Search for the cell housing the specified text and yield its (X, Y) center coordinate. 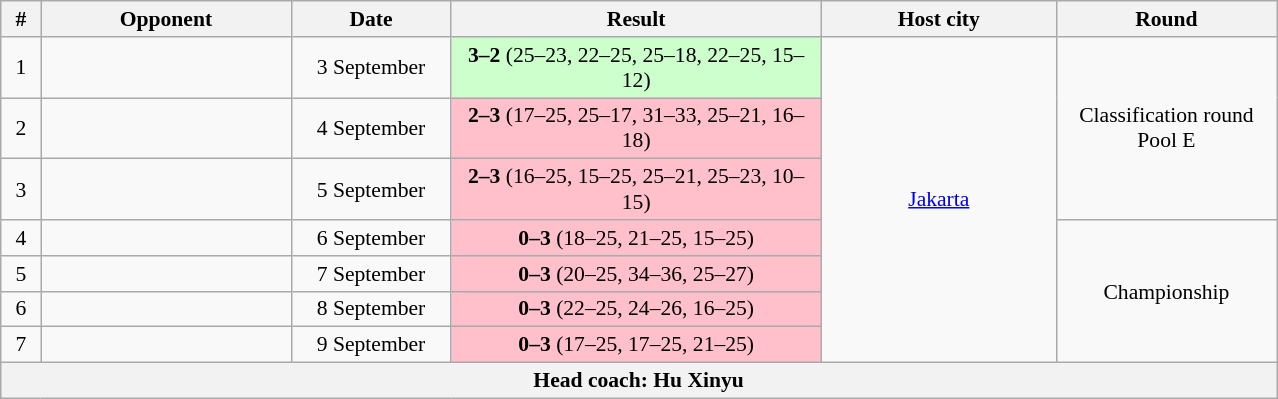
Result (636, 19)
Classification round Pool E (1166, 128)
3 (21, 190)
2 (21, 128)
Round (1166, 19)
3 September (371, 68)
Championship (1166, 291)
Date (371, 19)
5 September (371, 190)
0–3 (20–25, 34–36, 25–27) (636, 274)
2–3 (17–25, 25–17, 31–33, 25–21, 16–18) (636, 128)
6 September (371, 238)
4 (21, 238)
5 (21, 274)
0–3 (17–25, 17–25, 21–25) (636, 345)
2–3 (16–25, 15–25, 25–21, 25–23, 10–15) (636, 190)
Jakarta (938, 200)
6 (21, 309)
7 (21, 345)
Opponent (166, 19)
Head coach: Hu Xinyu (639, 381)
0–3 (22–25, 24–26, 16–25) (636, 309)
8 September (371, 309)
# (21, 19)
3–2 (25–23, 22–25, 25–18, 22–25, 15–12) (636, 68)
1 (21, 68)
9 September (371, 345)
4 September (371, 128)
Host city (938, 19)
0–3 (18–25, 21–25, 15–25) (636, 238)
7 September (371, 274)
